Locate the cell with the specified text and output its [X, Y] center coordinate. 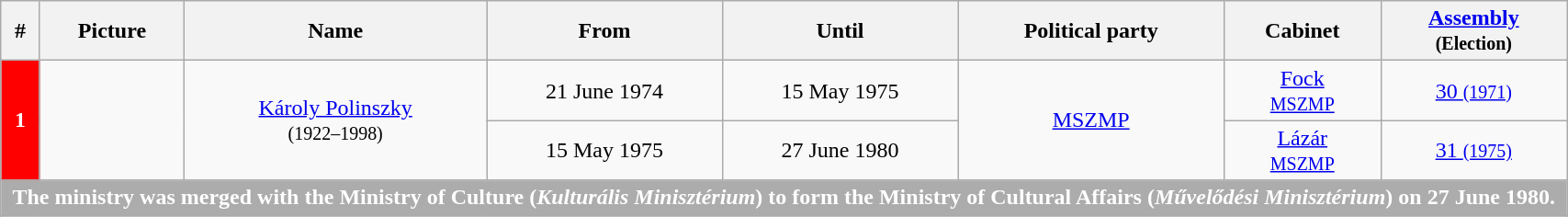
Károly Polinszky(1922–1998) [336, 120]
27 June 1980 [840, 151]
Assembly(Election) [1473, 31]
From [604, 31]
Until [840, 31]
MSZMP [1091, 120]
LázárMSZMP [1303, 151]
1 [20, 120]
31 (1975) [1473, 151]
# [20, 31]
Picture [112, 31]
Cabinet [1303, 31]
Political party [1091, 31]
FockMSZMP [1303, 90]
Name [336, 31]
21 June 1974 [604, 90]
30 (1971) [1473, 90]
